Determine the [x, y] coordinate at the center of the cell enclosing the given text.  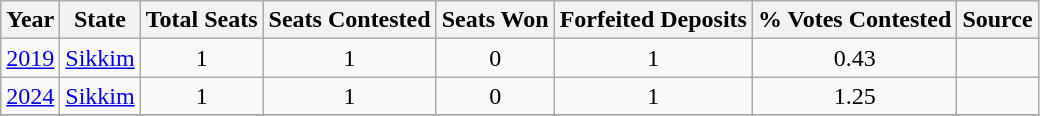
Seats Won [495, 20]
Source [998, 20]
State [100, 20]
1.25 [854, 96]
Seats Contested [350, 20]
0.43 [854, 58]
2019 [30, 58]
Year [30, 20]
% Votes Contested [854, 20]
2024 [30, 96]
Total Seats [202, 20]
Forfeited Deposits [653, 20]
